Detect which cell encompasses the target text, then output its [X, Y] center coordinate. 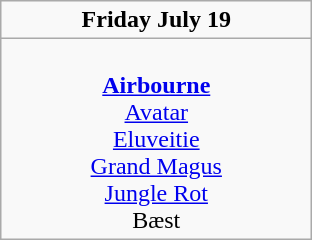
Airbourne Avatar Eluveitie Grand Magus Jungle Rot Bæst [156, 139]
Friday July 19 [156, 20]
